Return [X, Y] of the center of cell containing provided text 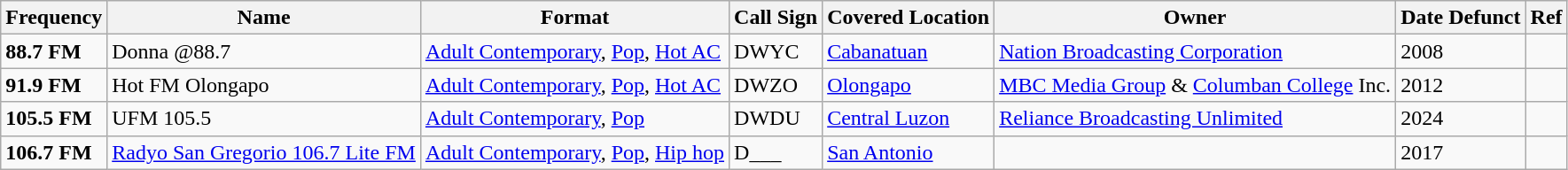
Hot FM Olongapo [264, 85]
DWYC [776, 51]
Reliance Broadcasting Unlimited [1195, 119]
Olongapo [909, 85]
Central Luzon [909, 119]
2024 [1461, 119]
San Antonio [909, 152]
Ref [1546, 18]
UFM 105.5 [264, 119]
Nation Broadcasting Corporation [1195, 51]
2017 [1461, 152]
Owner [1195, 18]
Adult Contemporary, Pop [574, 119]
Name [264, 18]
Radyo San Gregorio 106.7 Lite FM [264, 152]
DWDU [776, 119]
2012 [1461, 85]
105.5 FM [54, 119]
Format [574, 18]
Donna @88.7 [264, 51]
Frequency [54, 18]
106.7 FM [54, 152]
Cabanatuan [909, 51]
2008 [1461, 51]
Adult Contemporary, Pop, Hip hop [574, 152]
MBC Media Group & Columban College Inc. [1195, 85]
Covered Location [909, 18]
88.7 FM [54, 51]
91.9 FM [54, 85]
DWZO [776, 85]
Date Defunct [1461, 18]
Call Sign [776, 18]
D___ [776, 152]
